Extract the [X, Y] coordinate from the center of the cell holding the provided text.  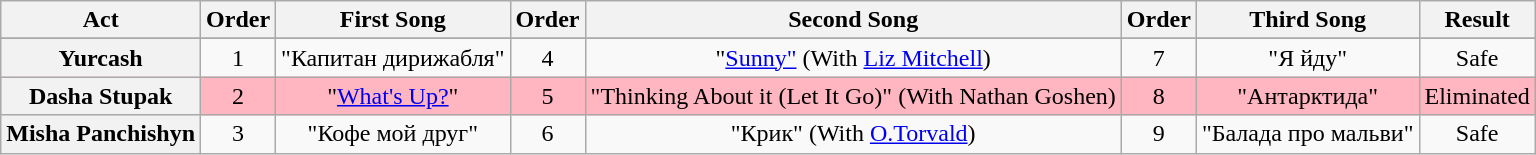
8 [1158, 96]
"Sunny" (With Liz Mitchell) [853, 58]
"Я йду" [1308, 58]
3 [238, 134]
2 [238, 96]
6 [548, 134]
9 [1158, 134]
First Song [393, 20]
"Thinking About it (Let It Go)" (With Nathan Goshen) [853, 96]
Eliminated [1477, 96]
Yurcash [101, 58]
Misha Panchishyn [101, 134]
"Крик" (With O.Torvald) [853, 134]
Dasha Stupak [101, 96]
"What's Up?" [393, 96]
7 [1158, 58]
Result [1477, 20]
Second Song [853, 20]
"Балада про мальви" [1308, 134]
Act [101, 20]
"Капитан дирижабля" [393, 58]
1 [238, 58]
"Антарктида" [1308, 96]
Third Song [1308, 20]
4 [548, 58]
"Кофе мой друг" [393, 134]
5 [548, 96]
